Find where the given text appears and provide that cell's center as [X, Y] coordinate. 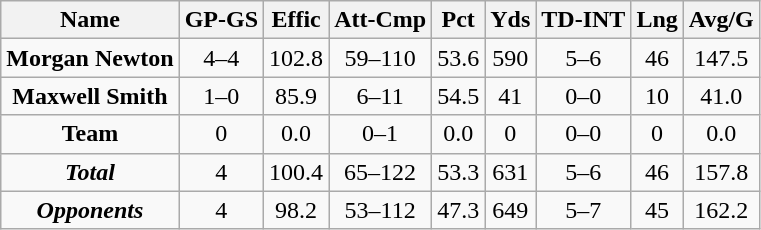
147.5 [721, 58]
Opponents [90, 210]
41.0 [721, 96]
102.8 [296, 58]
98.2 [296, 210]
85.9 [296, 96]
53–112 [380, 210]
Pct [458, 20]
5–7 [584, 210]
53.6 [458, 58]
157.8 [721, 172]
41 [510, 96]
47.3 [458, 210]
59–110 [380, 58]
10 [657, 96]
Team [90, 134]
Lng [657, 20]
Avg/G [721, 20]
1–0 [221, 96]
590 [510, 58]
GP-GS [221, 20]
0–1 [380, 134]
Maxwell Smith [90, 96]
65–122 [380, 172]
45 [657, 210]
Yds [510, 20]
631 [510, 172]
100.4 [296, 172]
6–11 [380, 96]
Name [90, 20]
Total [90, 172]
Effic [296, 20]
4–4 [221, 58]
53.3 [458, 172]
Att-Cmp [380, 20]
TD-INT [584, 20]
Morgan Newton [90, 58]
162.2 [721, 210]
649 [510, 210]
54.5 [458, 96]
